From the cell containing the given text, extract its center point as [x, y] coordinate. 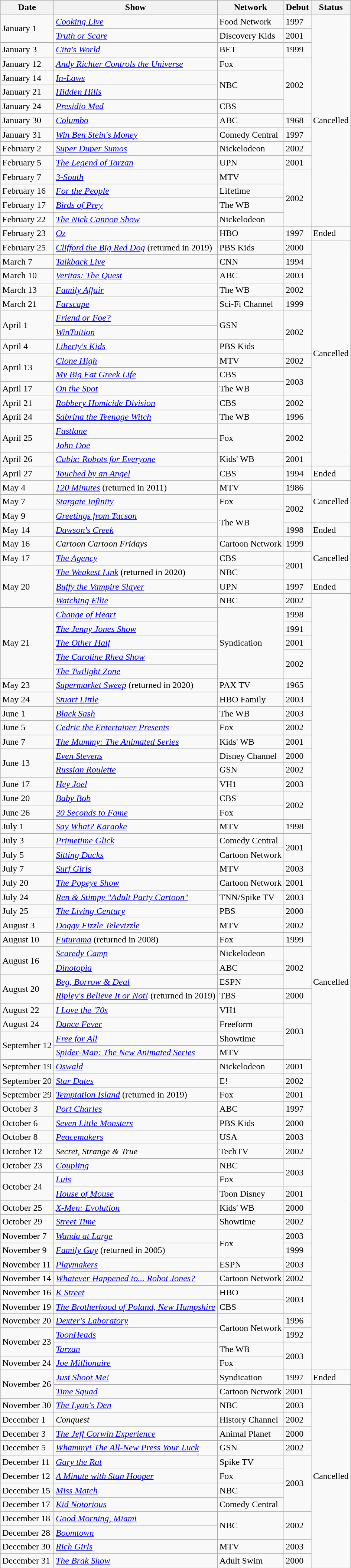
January 12 [27, 64]
April 13 [27, 367]
August 16 [27, 961]
Win Ben Stein's Money [135, 134]
Playmakers [135, 1264]
February 22 [27, 219]
Sabrina the Teenage Witch [135, 417]
Dexter's Laboratory [135, 1321]
Clifford the Big Red Dog (returned in 2019) [135, 247]
Cedric the Entertainer Presents [135, 728]
April 4 [27, 346]
Dawson's Creek [135, 530]
December 12 [27, 1476]
December 11 [27, 1462]
January 3 [27, 50]
ToonHeads [135, 1335]
Oz [135, 233]
The Caroline Rhea Show [135, 657]
Seven Little Monsters [135, 1123]
Even Stevens [135, 756]
October 24 [27, 1187]
October 6 [27, 1123]
April 26 [27, 459]
Show [135, 7]
PAX TV [250, 685]
Supermarket Sweep (returned in 2020) [135, 685]
TNN/Spike TV [250, 897]
Stuart Little [135, 699]
Ripley's Believe It or Not! (returned in 2019) [135, 996]
June 5 [27, 728]
Kid Notorious [135, 1504]
Greetings from Tucson [135, 516]
Hidden Hills [135, 92]
February 23 [27, 233]
Columbo [135, 120]
The Popeye Show [135, 883]
On the Spot [135, 388]
November 30 [27, 1405]
Black Sash [135, 714]
TechTV [250, 1151]
March 13 [27, 290]
October 8 [27, 1137]
HBO Family [250, 699]
The Jenny Jones Show [135, 629]
Stargate Infinity [135, 502]
June 13 [27, 763]
Cubix: Robots for Everyone [135, 459]
Boomtown [135, 1533]
30 Seconds to Fame [135, 812]
Peacemakers [135, 1137]
June 7 [27, 742]
Freeform [250, 1024]
The Twilight Zone [135, 671]
The Mummy: The Animated Series [135, 742]
November 11 [27, 1264]
Baby Bob [135, 798]
Veritas: The Quest [135, 276]
September 20 [27, 1081]
December 18 [27, 1518]
The Weakest Link (returned in 2020) [135, 572]
May 14 [27, 530]
Adult Swim [250, 1561]
September 19 [27, 1066]
June 20 [27, 798]
May 16 [27, 544]
July 1 [27, 826]
1992 [298, 1335]
Robbery Homicide Division [135, 403]
December 5 [27, 1448]
November 20 [27, 1321]
May 21 [27, 643]
Scaredy Camp [135, 954]
The Nick Cannon Show [135, 219]
Just Shoot Me! [135, 1377]
November 16 [27, 1292]
January 24 [27, 106]
The Agency [135, 558]
August 22 [27, 1010]
Hey Joel [135, 784]
February 17 [27, 205]
March 7 [27, 262]
120 Minutes (returned in 2011) [135, 488]
August 24 [27, 1024]
October 12 [27, 1151]
House of Mouse [135, 1194]
Ren & Stimpy "Adult Party Cartoon" [135, 897]
Watching Ellie [135, 600]
My Big Fat Greek Life [135, 374]
The Other Half [135, 643]
November 26 [27, 1384]
1968 [298, 120]
November 14 [27, 1278]
December 17 [27, 1504]
May 17 [27, 558]
Whatever Happened to... Robot Jones? [135, 1278]
Toon Disney [250, 1194]
The Brak Show [135, 1561]
Secret, Strange & True [135, 1151]
Star Dates [135, 1081]
April 1 [27, 325]
May 4 [27, 488]
For the People [135, 191]
Friend or Foe? [135, 318]
November 7 [27, 1236]
E! [250, 1081]
December 1 [27, 1420]
June 26 [27, 812]
July 24 [27, 897]
USA [250, 1137]
Andy Richter Controls the Universe [135, 64]
July 20 [27, 883]
1965 [298, 685]
Talkback Live [135, 262]
X-Men: Evolution [135, 1208]
Cooking Live [135, 22]
Say What? Karaoke [135, 826]
Dinotopia [135, 968]
May 24 [27, 699]
Animal Planet [250, 1434]
Birds of Prey [135, 205]
Luis [135, 1180]
In-Laws [135, 78]
Sci-Fi Channel [250, 304]
Dance Fever [135, 1024]
Truth or Scare [135, 36]
March 21 [27, 304]
Beg, Borrow & Deal [135, 982]
August 10 [27, 939]
July 7 [27, 869]
Port Charles [135, 1109]
November 19 [27, 1306]
Family Guy (returned in 2005) [135, 1250]
September 12 [27, 1045]
K Street [135, 1292]
July 25 [27, 911]
Futurama (returned in 2008) [135, 939]
Tarzan [135, 1349]
Oswald [135, 1066]
WinTuition [135, 332]
Status [331, 7]
The Legend of Tarzan [135, 163]
BET [250, 50]
October 25 [27, 1208]
Surf Girls [135, 869]
Temptation Island (returned in 2019) [135, 1095]
Doggy Fizzle Televizzle [135, 925]
February 2 [27, 148]
Time Squad [135, 1391]
November 9 [27, 1250]
Food Network [250, 22]
January 30 [27, 120]
January 14 [27, 78]
Discovery Kids [250, 36]
Touched by an Angel [135, 473]
Street Time [135, 1222]
October 23 [27, 1165]
Gary the Rat [135, 1462]
January 31 [27, 134]
Rich Girls [135, 1547]
December 28 [27, 1533]
Date [27, 7]
January 21 [27, 92]
June 1 [27, 714]
Disney Channel [250, 756]
Cartoon Cartoon Fridays [135, 544]
Miss Match [135, 1490]
Fastlane [135, 431]
TBS [250, 996]
Family Affair [135, 290]
Primetime Glick [135, 840]
November 24 [27, 1363]
1986 [298, 488]
November 23 [27, 1342]
Whammy! The All-New Press Your Luck [135, 1448]
Change of Heart [135, 614]
Network [250, 7]
Spike TV [250, 1462]
February 25 [27, 247]
Spider-Man: The New Animated Series [135, 1052]
Sitting Ducks [135, 854]
May 20 [27, 586]
John Doe [135, 445]
July 3 [27, 840]
April 21 [27, 403]
Liberty's Kids [135, 346]
July 5 [27, 854]
Free for All [135, 1038]
April 25 [27, 438]
October 29 [27, 1222]
The Brotherhood of Poland, New Hampshire [135, 1306]
August 3 [27, 925]
CNN [250, 262]
February 7 [27, 177]
Presidio Med [135, 106]
May 23 [27, 685]
October 3 [27, 1109]
Good Morning, Miami [135, 1518]
Conquest [135, 1420]
Lifetime [250, 191]
December 15 [27, 1490]
April 24 [27, 417]
March 10 [27, 276]
August 20 [27, 989]
February 16 [27, 191]
3-South [135, 177]
Super Duper Sumos [135, 148]
December 31 [27, 1561]
February 5 [27, 163]
I Love the '70s [135, 1010]
Russian Roulette [135, 770]
September 29 [27, 1095]
April 17 [27, 388]
1991 [298, 629]
Wanda at Large [135, 1236]
April 27 [27, 473]
December 3 [27, 1434]
Cita's World [135, 50]
The Living Century [135, 911]
May 7 [27, 502]
Buffy the Vampire Slayer [135, 586]
Debut [298, 7]
May 9 [27, 516]
Farscape [135, 304]
Coupling [135, 1165]
The Lyon's Den [135, 1405]
Joe Millionaire [135, 1363]
December 30 [27, 1547]
PBS [250, 911]
The Jeff Corwin Experience [135, 1434]
January 1 [27, 29]
History Channel [250, 1420]
Clone High [135, 360]
June 17 [27, 784]
A Minute with Stan Hooper [135, 1476]
